Locate the cell with the specified text and output its [X, Y] center coordinate. 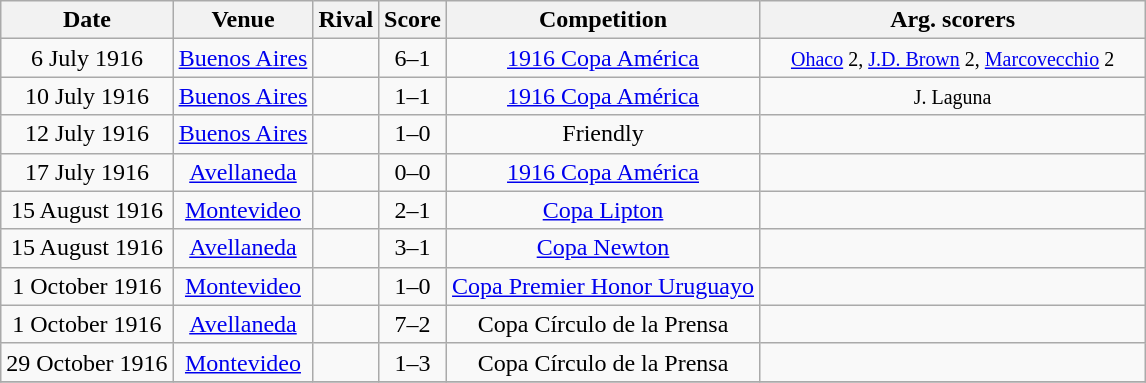
1–3 [413, 362]
7–2 [413, 324]
Arg. scorers [953, 20]
Score [413, 20]
Date [87, 20]
17 July 1916 [87, 172]
1–1 [413, 96]
6–1 [413, 58]
0–0 [413, 172]
Friendly [604, 134]
29 October 1916 [87, 362]
Ohaco 2, J.D. Brown 2, Marcovecchio 2 [953, 58]
3–1 [413, 248]
Rival [346, 20]
Copa Newton [604, 248]
Competition [604, 20]
Venue [243, 20]
Copa Premier Honor Uruguayo [604, 286]
10 July 1916 [87, 96]
J. Laguna [953, 96]
12 July 1916 [87, 134]
2–1 [413, 210]
Copa Lipton [604, 210]
6 July 1916 [87, 58]
